For the text-containing cell, return its midpoint in [x, y] coordinate format. 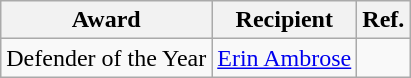
Erin Ambrose [284, 58]
Ref. [384, 20]
Defender of the Year [106, 58]
Recipient [284, 20]
Award [106, 20]
